Find where the given text appears and provide that cell's center as [x, y] coordinate. 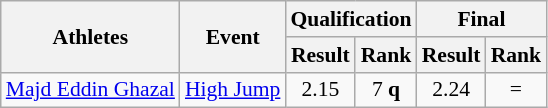
2.24 [452, 90]
Qualification [350, 19]
Majd Eddin Ghazal [90, 90]
2.15 [320, 90]
= [516, 90]
Event [232, 36]
7 q [386, 90]
Final [482, 19]
High Jump [232, 90]
Athletes [90, 36]
